Identify which cell holds the provided text, then report its (x, y) central coordinate. 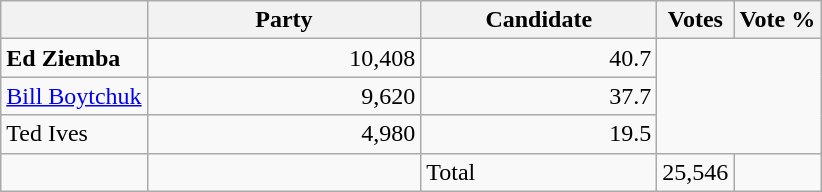
Vote % (778, 20)
Candidate (539, 20)
Ed Ziemba (74, 58)
9,620 (284, 96)
Bill Boytchuk (74, 96)
37.7 (539, 96)
Ted Ives (74, 134)
Party (284, 20)
19.5 (539, 134)
4,980 (284, 134)
Votes (696, 20)
Total (539, 172)
40.7 (539, 58)
10,408 (284, 58)
25,546 (696, 172)
